Identify which cell holds the provided text, then report its [x, y] central coordinate. 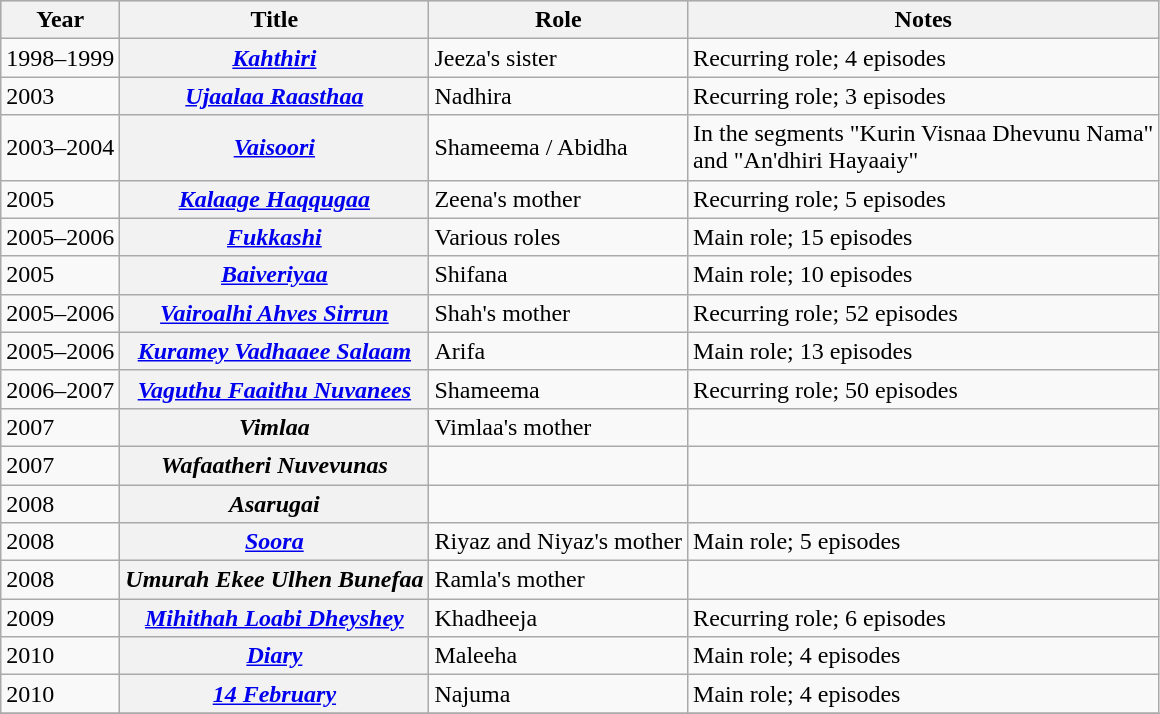
Main role; 15 episodes [924, 237]
Recurring role; 5 episodes [924, 199]
Najuma [558, 694]
Vaisoori [274, 148]
Recurring role; 50 episodes [924, 389]
2006–2007 [60, 389]
1998–1999 [60, 58]
2009 [60, 618]
Vimlaa [274, 427]
14 February [274, 694]
Soora [274, 542]
Recurring role; 52 episodes [924, 313]
Umurah Ekee Ulhen Bunefaa [274, 580]
Wafaatheri Nuvevunas [274, 465]
In the segments "Kurin Visnaa Dhevunu Nama"and "An'dhiri Hayaaiy" [924, 148]
Diary [274, 656]
Arifa [558, 351]
Shah's mother [558, 313]
Khadheeja [558, 618]
Recurring role; 3 episodes [924, 96]
Role [558, 20]
2003–2004 [60, 148]
Kalaage Haqqugaa [274, 199]
Various roles [558, 237]
Recurring role; 6 episodes [924, 618]
Main role; 10 episodes [924, 275]
Maleeha [558, 656]
Riyaz and Niyaz's mother [558, 542]
Title [274, 20]
Kuramey Vadhaaee Salaam [274, 351]
Baiveriyaa [274, 275]
Recurring role; 4 episodes [924, 58]
Main role; 5 episodes [924, 542]
Shifana [558, 275]
Year [60, 20]
Ramla's mother [558, 580]
Notes [924, 20]
Fukkashi [274, 237]
Main role; 13 episodes [924, 351]
2003 [60, 96]
Zeena's mother [558, 199]
Asarugai [274, 503]
Vaguthu Faaithu Nuvanees [274, 389]
Vimlaa's mother [558, 427]
Kahthiri [274, 58]
Shameema [558, 389]
Jeeza's sister [558, 58]
Mihithah Loabi Dheyshey [274, 618]
Ujaalaa Raasthaa [274, 96]
Vairoalhi Ahves Sirrun [274, 313]
Shameema / Abidha [558, 148]
Nadhira [558, 96]
